Find where the given text appears and provide that cell's center as [x, y] coordinate. 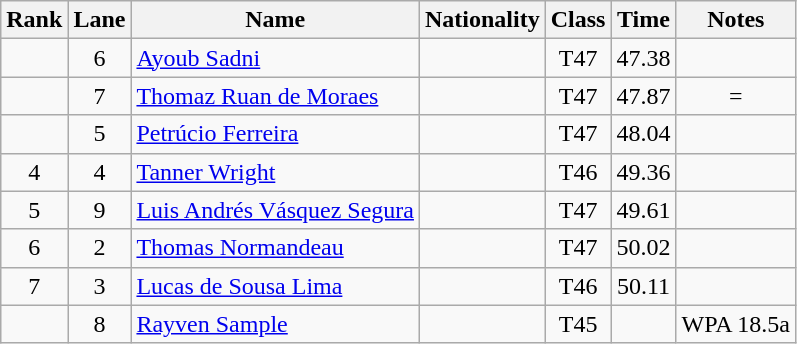
47.38 [644, 58]
49.61 [644, 210]
3 [100, 286]
= [736, 96]
Nationality [482, 20]
48.04 [644, 134]
Lane [100, 20]
47.87 [644, 96]
50.02 [644, 248]
WPA 18.5a [736, 324]
Name [276, 20]
Tanner Wright [276, 172]
Ayoub Sadni [276, 58]
50.11 [644, 286]
Thomaz Ruan de Moraes [276, 96]
T45 [578, 324]
9 [100, 210]
49.36 [644, 172]
Time [644, 20]
Notes [736, 20]
2 [100, 248]
Thomas Normandeau [276, 248]
Rayven Sample [276, 324]
Petrúcio Ferreira [276, 134]
Lucas de Sousa Lima [276, 286]
Class [578, 20]
8 [100, 324]
Rank [34, 20]
Luis Andrés Vásquez Segura [276, 210]
